Output the [X, Y] coordinate of the center of the cell containing the given text.  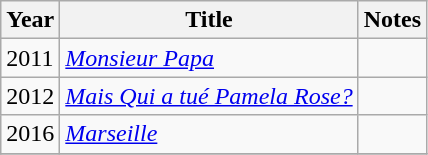
Year [30, 20]
Monsieur Papa [209, 58]
Notes [392, 20]
2011 [30, 58]
2016 [30, 134]
Title [209, 20]
Marseille [209, 134]
2012 [30, 96]
Mais Qui a tué Pamela Rose? [209, 96]
